Output the [X, Y] coordinate of the center of the cell containing the given text.  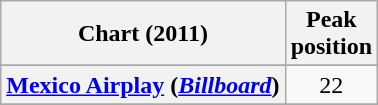
Chart (2011) [143, 34]
Peakposition [331, 34]
22 [331, 85]
Mexico Airplay (Billboard) [143, 85]
